Capture the cell that displays the provided text and extract its (X, Y) central coordinate. 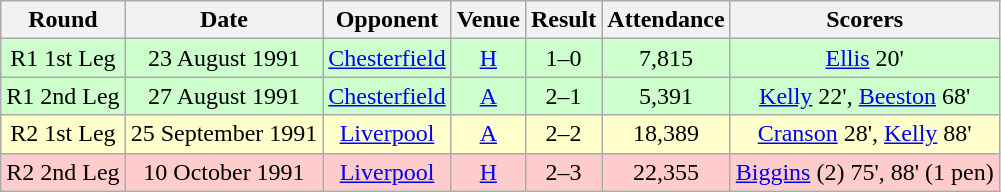
23 August 1991 (224, 58)
Result (563, 20)
5,391 (666, 96)
7,815 (666, 58)
Date (224, 20)
Cranson 28', Kelly 88' (864, 134)
1–0 (563, 58)
Kelly 22', Beeston 68' (864, 96)
2–3 (563, 172)
Venue (488, 20)
2–2 (563, 134)
R2 1st Leg (63, 134)
2–1 (563, 96)
27 August 1991 (224, 96)
Opponent (387, 20)
Attendance (666, 20)
Round (63, 20)
R1 1st Leg (63, 58)
Biggins (2) 75', 88' (1 pen) (864, 172)
R2 2nd Leg (63, 172)
25 September 1991 (224, 134)
10 October 1991 (224, 172)
Ellis 20' (864, 58)
22,355 (666, 172)
Scorers (864, 20)
R1 2nd Leg (63, 96)
18,389 (666, 134)
